From the cell containing the given text, extract its center point as [x, y] coordinate. 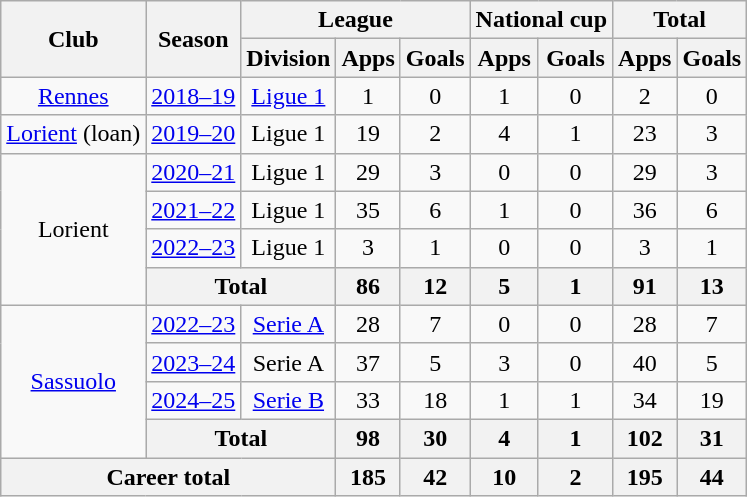
Serie B [288, 400]
86 [368, 286]
42 [435, 477]
12 [435, 286]
Rennes [74, 96]
37 [368, 362]
195 [645, 477]
36 [645, 210]
31 [712, 438]
Lorient (loan) [74, 134]
Lorient [74, 229]
2018–19 [194, 96]
Division [288, 58]
Club [74, 39]
Career total [168, 477]
185 [368, 477]
30 [435, 438]
2024–25 [194, 400]
44 [712, 477]
98 [368, 438]
34 [645, 400]
League [356, 20]
102 [645, 438]
2023–24 [194, 362]
33 [368, 400]
2020–21 [194, 172]
35 [368, 210]
2021–22 [194, 210]
National cup [541, 20]
23 [645, 134]
10 [504, 477]
18 [435, 400]
40 [645, 362]
2019–20 [194, 134]
91 [645, 286]
Sassuolo [74, 381]
Season [194, 39]
13 [712, 286]
